Detect which cell encompasses the target text, then output its (x, y) center coordinate. 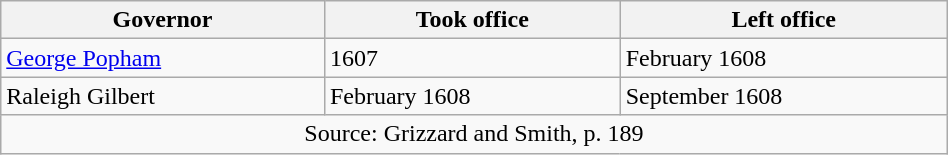
September 1608 (784, 96)
Raleigh Gilbert (163, 96)
Took office (472, 20)
Governor (163, 20)
George Popham (163, 58)
1607 (472, 58)
Left office (784, 20)
Source: Grizzard and Smith, p. 189 (474, 134)
